Search for the cell housing the specified text and yield its (X, Y) center coordinate. 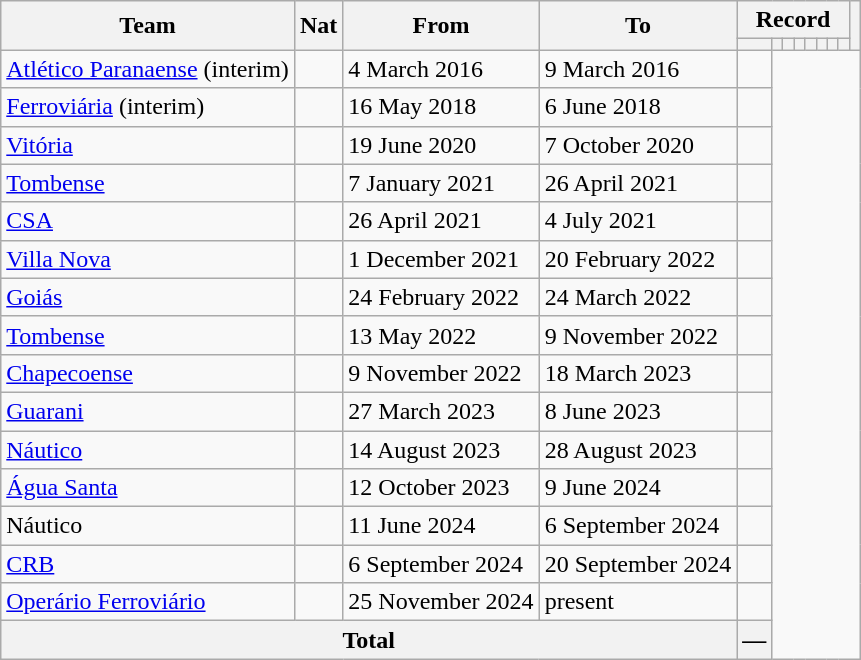
6 June 2018 (638, 107)
Goiás (148, 297)
7 January 2021 (441, 183)
From (441, 26)
9 March 2016 (638, 69)
27 March 2023 (441, 411)
25 November 2024 (441, 602)
Villa Nova (148, 259)
To (638, 26)
28 August 2023 (638, 449)
13 May 2022 (441, 335)
24 February 2022 (441, 297)
Team (148, 26)
16 May 2018 (441, 107)
14 August 2023 (441, 449)
Chapecoense (148, 373)
Record (793, 20)
1 December 2021 (441, 259)
Operário Ferroviário (148, 602)
Guarani (148, 411)
9 June 2024 (638, 488)
11 June 2024 (441, 526)
Vitória (148, 145)
Nat (318, 26)
20 September 2024 (638, 564)
12 October 2023 (441, 488)
Total (369, 640)
Atlético Paranaense (interim) (148, 69)
Ferroviária (interim) (148, 107)
7 October 2020 (638, 145)
18 March 2023 (638, 373)
Água Santa (148, 488)
24 March 2022 (638, 297)
CSA (148, 221)
19 June 2020 (441, 145)
8 June 2023 (638, 411)
— (754, 640)
4 March 2016 (441, 69)
CRB (148, 564)
20 February 2022 (638, 259)
4 July 2021 (638, 221)
present (638, 602)
